Extract the [X, Y] coordinate from the center of the cell holding the provided text.  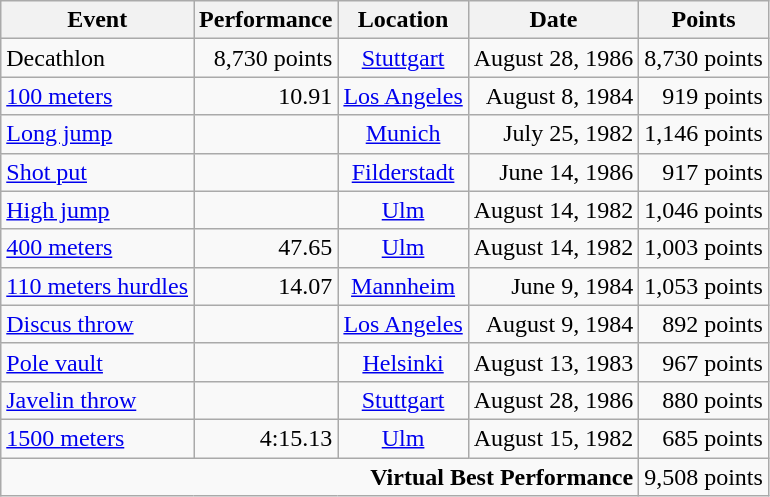
Javelin throw [98, 400]
4:15.13 [266, 438]
9,508 points [704, 477]
July 25, 1982 [553, 134]
Event [98, 20]
Mannheim [403, 286]
685 points [704, 438]
Virtual Best Performance [320, 477]
1,053 points [704, 286]
Points [704, 20]
919 points [704, 96]
10.91 [266, 96]
400 meters [98, 248]
967 points [704, 362]
1,146 points [704, 134]
Location [403, 20]
High jump [98, 210]
Decathlon [98, 58]
August 9, 1984 [553, 324]
Shot put [98, 172]
Date [553, 20]
Munich [403, 134]
Performance [266, 20]
August 15, 1982 [553, 438]
August 13, 1983 [553, 362]
June 14, 1986 [553, 172]
880 points [704, 400]
47.65 [266, 248]
Pole vault [98, 362]
Discus throw [98, 324]
100 meters [98, 96]
Filderstadt [403, 172]
892 points [704, 324]
August 8, 1984 [553, 96]
June 9, 1984 [553, 286]
1,046 points [704, 210]
1500 meters [98, 438]
Long jump [98, 134]
917 points [704, 172]
1,003 points [704, 248]
110 meters hurdles [98, 286]
Helsinki [403, 362]
14.07 [266, 286]
